Determine the (x, y) coordinate at the center of the cell enclosing the given text.  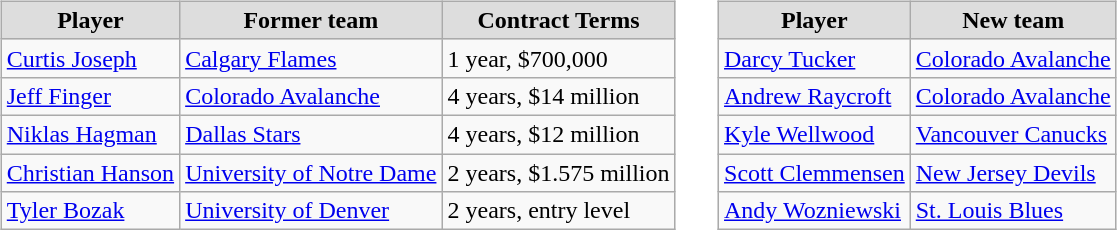
Niklas Hagman (90, 134)
Dallas Stars (311, 134)
4 years, $14 million (558, 96)
New Jersey Devils (1013, 173)
Contract Terms (558, 20)
St. Louis Blues (1013, 211)
4 years, $12 million (558, 134)
Christian Hanson (90, 173)
2 years, $1.575 million (558, 173)
Andy Wozniewski (815, 211)
New team (1013, 20)
University of Denver (311, 211)
University of Notre Dame (311, 173)
Jeff Finger (90, 96)
Tyler Bozak (90, 211)
Calgary Flames (311, 58)
Vancouver Canucks (1013, 134)
1 year, $700,000 (558, 58)
Kyle Wellwood (815, 134)
2 years, entry level (558, 211)
Curtis Joseph (90, 58)
Former team (311, 20)
Scott Clemmensen (815, 173)
Darcy Tucker (815, 58)
Andrew Raycroft (815, 96)
